Return the (X, Y) coordinate for the center point of the cell that contains the specified text.  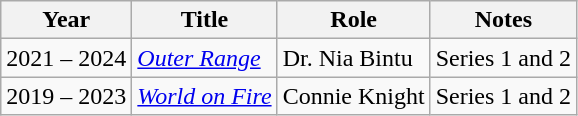
2019 – 2023 (66, 96)
Outer Range (204, 58)
2021 – 2024 (66, 58)
Title (204, 20)
Role (354, 20)
Year (66, 20)
Connie Knight (354, 96)
Notes (503, 20)
World on Fire (204, 96)
Dr. Nia Bintu (354, 58)
